For the text-containing cell, return its midpoint in (x, y) coordinate format. 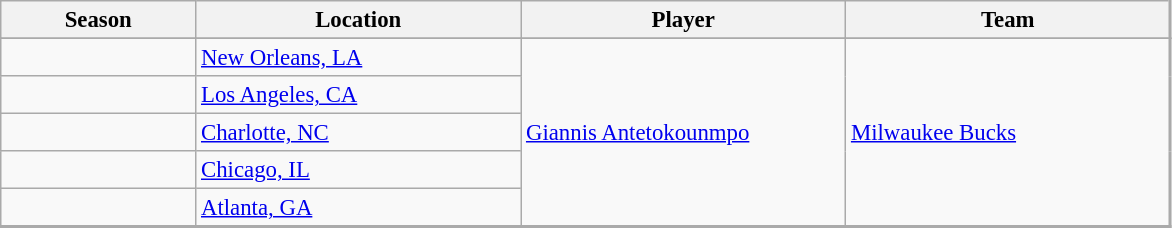
Team (1008, 20)
Location (358, 20)
Milwaukee Bucks (1008, 132)
Giannis Antetokounmpo (684, 132)
Atlanta, GA (358, 208)
Season (98, 20)
New Orleans, LA (358, 57)
Charlotte, NC (358, 133)
Los Angeles, CA (358, 95)
Chicago, IL (358, 170)
Player (684, 20)
